Find where the given text appears and provide that cell's center as [X, Y] coordinate. 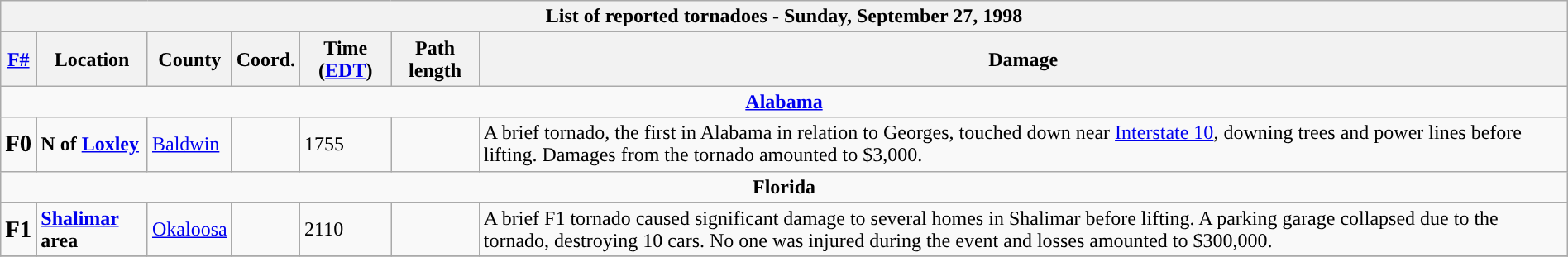
Baldwin [189, 144]
F1 [18, 230]
F0 [18, 144]
Location [93, 59]
2110 [346, 230]
Okaloosa [189, 230]
Damage [1023, 59]
F# [18, 59]
Alabama [784, 102]
Florida [784, 187]
N of Loxley [93, 144]
1755 [346, 144]
Coord. [265, 59]
County [189, 59]
Time (EDT) [346, 59]
Shalimar area [93, 230]
List of reported tornadoes - Sunday, September 27, 1998 [784, 17]
Path length [435, 59]
